Extract the [x, y] coordinate from the center of the cell holding the provided text.  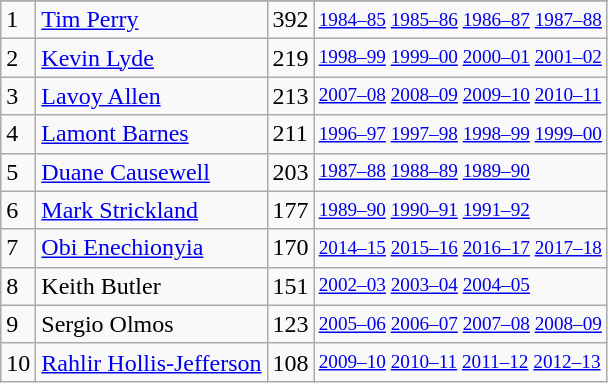
151 [290, 286]
219 [290, 58]
Lamont Barnes [152, 134]
3 [18, 96]
Lavoy Allen [152, 96]
1984–85 1985–86 1986–87 1987–88 [460, 20]
1987–88 1988–89 1989–90 [460, 172]
1998–99 1999–00 2000–01 2001–02 [460, 58]
5 [18, 172]
2009–10 2010–11 2011–12 2012–13 [460, 362]
177 [290, 210]
213 [290, 96]
Sergio Olmos [152, 324]
6 [18, 210]
392 [290, 20]
8 [18, 286]
1996–97 1997–98 1998–99 1999–00 [460, 134]
Mark Strickland [152, 210]
1 [18, 20]
2005–06 2006–07 2007–08 2008–09 [460, 324]
1989–90 1990–91 1991–92 [460, 210]
7 [18, 248]
170 [290, 248]
211 [290, 134]
10 [18, 362]
Rahlir Hollis-Jefferson [152, 362]
Kevin Lyde [152, 58]
Duane Causewell [152, 172]
Keith Butler [152, 286]
203 [290, 172]
4 [18, 134]
2014–15 2015–16 2016–17 2017–18 [460, 248]
2007–08 2008–09 2009–10 2010–11 [460, 96]
2 [18, 58]
Tim Perry [152, 20]
9 [18, 324]
108 [290, 362]
Obi Enechionyia [152, 248]
2002–03 2003–04 2004–05 [460, 286]
123 [290, 324]
